Provide the (X, Y) coordinate of the cell's center where the given text is located.  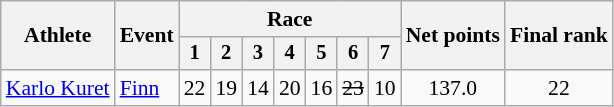
23 (353, 88)
Finn (147, 88)
Final rank (559, 36)
16 (322, 88)
Event (147, 36)
Race (290, 19)
5 (322, 54)
Karlo Kuret (58, 88)
Athlete (58, 36)
4 (290, 54)
19 (226, 88)
20 (290, 88)
6 (353, 54)
14 (258, 88)
137.0 (453, 88)
3 (258, 54)
1 (195, 54)
10 (385, 88)
7 (385, 54)
Net points (453, 36)
2 (226, 54)
